Return (x, y) of the center of cell containing provided text 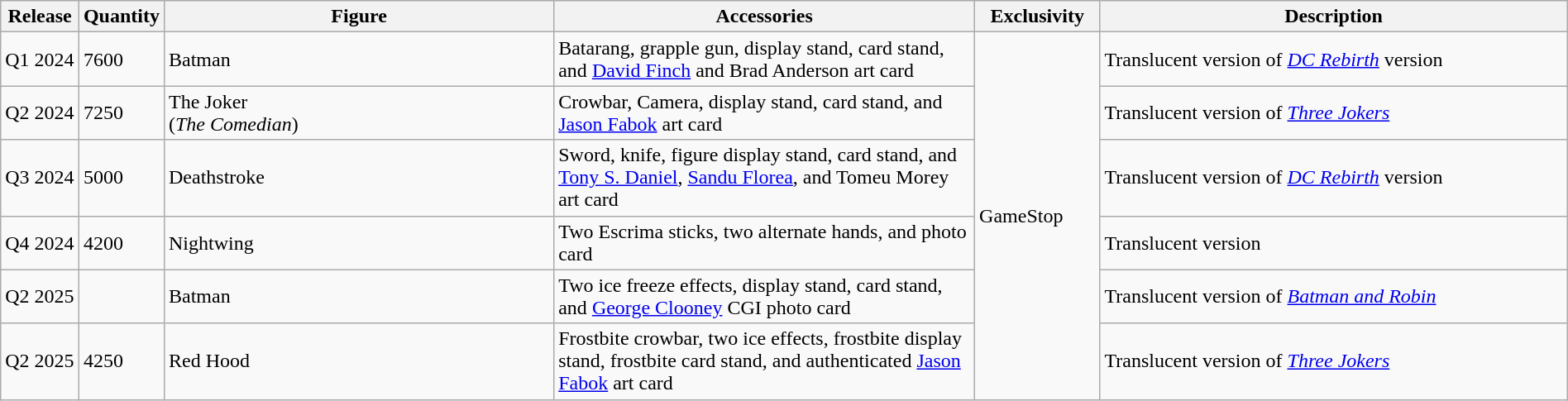
Red Hood (359, 361)
4250 (121, 361)
Description (1333, 17)
Two Escrima sticks, two alternate hands, and photo card (764, 243)
Q4 2024 (40, 243)
Q2 2024 (40, 112)
Sword, knife, figure display stand, card stand, and Tony S. Daniel, Sandu Florea, and Tomeu Morey art card (764, 178)
Batarang, grapple gun, display stand, card stand, and David Finch and Brad Anderson art card (764, 60)
4200 (121, 243)
5000 (121, 178)
Exclusivity (1037, 17)
The Joker(The Comedian) (359, 112)
Nightwing (359, 243)
Crowbar, Camera, display stand, card stand, and Jason Fabok art card (764, 112)
Deathstroke (359, 178)
Figure (359, 17)
Accessories (764, 17)
GameStop (1037, 216)
Frostbite crowbar, two ice effects, frostbite display stand, frostbite card stand, and authenticated Jason Fabok art card (764, 361)
7600 (121, 60)
Two ice freeze effects, display stand, card stand, and George Clooney CGI photo card (764, 296)
Translucent version of Batman and Robin (1333, 296)
Translucent version (1333, 243)
Quantity (121, 17)
7250 (121, 112)
Q1 2024 (40, 60)
Q3 2024 (40, 178)
Release (40, 17)
